Pinpoint the cell where the given text exists, returning its (X, Y) midpoint coordinate. 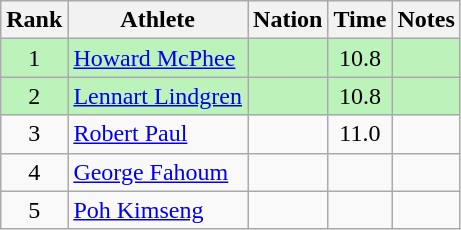
Time (360, 20)
2 (34, 96)
1 (34, 58)
Athlete (158, 20)
11.0 (360, 134)
George Fahoum (158, 172)
Robert Paul (158, 134)
Poh Kimseng (158, 210)
4 (34, 172)
Howard McPhee (158, 58)
Lennart Lindgren (158, 96)
Rank (34, 20)
5 (34, 210)
Notes (426, 20)
Nation (288, 20)
3 (34, 134)
